From the cell containing the given text, extract its center point as (x, y) coordinate. 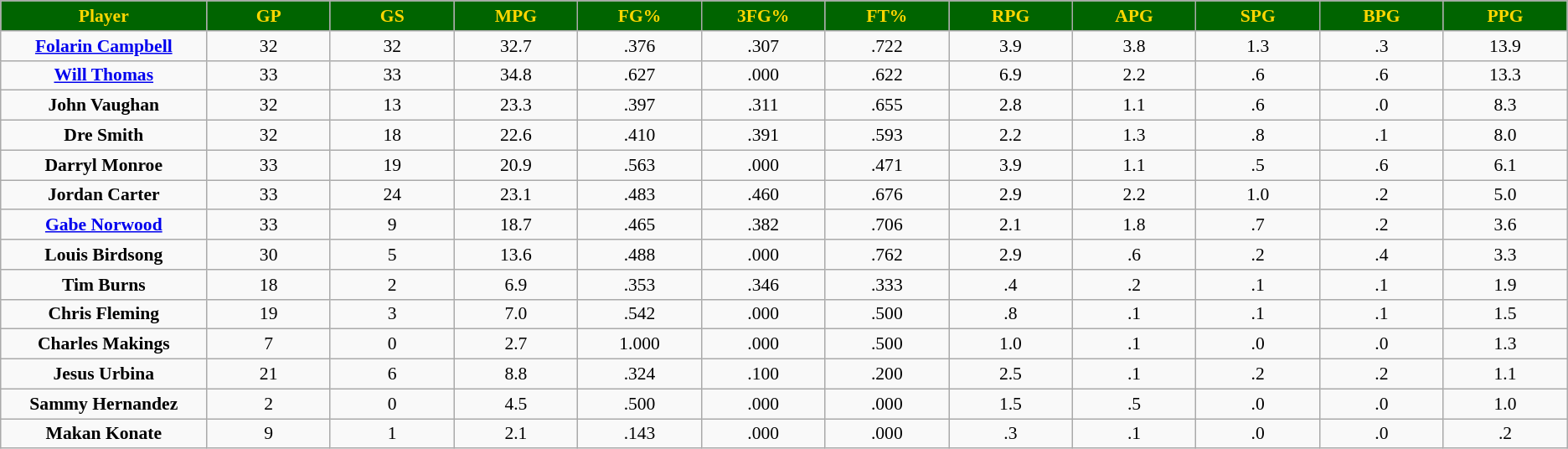
3FG% (763, 16)
1.9 (1505, 285)
5 (392, 255)
Makan Konate (104, 434)
34.8 (516, 75)
Dre Smith (104, 136)
Tim Burns (104, 285)
30 (269, 255)
Jordan Carter (104, 195)
.762 (887, 255)
Chris Fleming (104, 314)
.593 (887, 136)
.483 (640, 195)
Player (104, 16)
.488 (640, 255)
.410 (640, 136)
.333 (887, 285)
.563 (640, 165)
2.5 (1011, 374)
PPG (1505, 16)
13.3 (1505, 75)
.391 (763, 136)
2.7 (516, 344)
Gabe Norwood (104, 225)
32.7 (516, 46)
.376 (640, 46)
GS (392, 16)
.460 (763, 195)
.324 (640, 374)
Folarin Campbell (104, 46)
.676 (887, 195)
.471 (887, 165)
.655 (887, 106)
Jesus Urbina (104, 374)
Sammy Hernandez (104, 404)
1.8 (1134, 225)
FT% (887, 16)
APG (1134, 16)
3.6 (1505, 225)
2.8 (1011, 106)
7.0 (516, 314)
.542 (640, 314)
.7 (1258, 225)
.353 (640, 285)
.722 (887, 46)
John Vaughan (104, 106)
Darryl Monroe (104, 165)
BPG (1382, 16)
8.8 (516, 374)
.465 (640, 225)
3.3 (1505, 255)
21 (269, 374)
GP (269, 16)
FG% (640, 16)
RPG (1011, 16)
.382 (763, 225)
7 (269, 344)
Will Thomas (104, 75)
8.3 (1505, 106)
1 (392, 434)
.397 (640, 106)
13.9 (1505, 46)
.307 (763, 46)
18.7 (516, 225)
5.0 (1505, 195)
23.3 (516, 106)
.200 (887, 374)
22.6 (516, 136)
13.6 (516, 255)
23.1 (516, 195)
.311 (763, 106)
.706 (887, 225)
Charles Makings (104, 344)
6.1 (1505, 165)
20.9 (516, 165)
13 (392, 106)
.100 (763, 374)
.622 (887, 75)
8.0 (1505, 136)
.143 (640, 434)
.346 (763, 285)
.627 (640, 75)
3 (392, 314)
6 (392, 374)
1.000 (640, 344)
4.5 (516, 404)
3.8 (1134, 46)
24 (392, 195)
Louis Birdsong (104, 255)
MPG (516, 16)
SPG (1258, 16)
